Provide the (X, Y) coordinate of the cell's center where the given text is located.  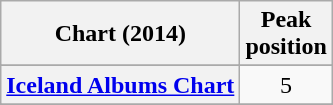
Chart (2014) (120, 34)
Iceland Albums Chart (120, 85)
5 (286, 85)
Peakposition (286, 34)
